For the text-containing cell, return its midpoint in (X, Y) coordinate format. 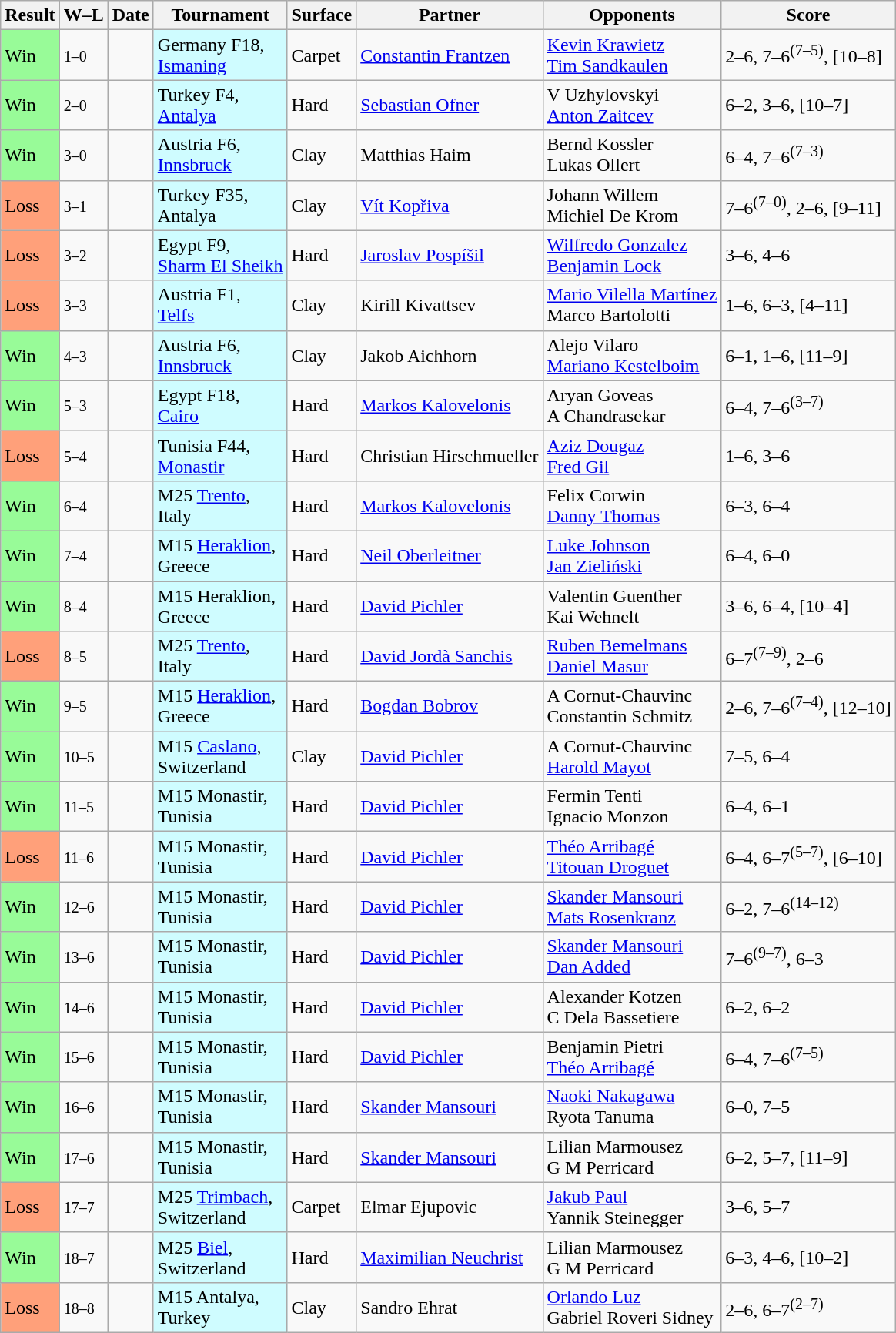
6–4, 6–7(5–7), [6–10] (808, 856)
1–6, 3–6 (808, 456)
Orlando Luz Gabriel Roveri Sidney (632, 1308)
17–6 (83, 1157)
6–4 (83, 505)
M15 Antalya, Turkey (220, 1308)
Jaroslav Pospíšil (450, 256)
Christian Hirschmueller (450, 456)
David Jordà Sanchis (450, 656)
2–6, 7–6(7–4), [12–10] (808, 707)
Fermin Tenti Ignacio Monzon (632, 807)
7–6(9–7), 6–3 (808, 956)
5–4 (83, 456)
3–6, 5–7 (808, 1207)
Mario Vilella Martínez Marco Bartolotti (632, 305)
V Uzhylovskyi Anton Zaitcev (632, 105)
Bernd Kossler Lukas Ollert (632, 156)
Alejo Vilaro Mariano Kestelboim (632, 356)
8–4 (83, 605)
3–3 (83, 305)
Egypt F18, Cairo (220, 405)
6–4, 7–6(3–7) (808, 405)
Jakob Aichhorn (450, 356)
11–6 (83, 856)
14–6 (83, 1007)
Turkey F4, Antalya (220, 105)
Austria F1, Telfs (220, 305)
6–4, 6–1 (808, 807)
A Cornut-Chauvinc Constantin Schmitz (632, 707)
11–5 (83, 807)
Sandro Ehrat (450, 1308)
2–6, 6–7(2–7) (808, 1308)
10–5 (83, 756)
1–6, 6–3, [4–11] (808, 305)
6–2, 7–6(14–12) (808, 907)
Ruben Bemelmans Daniel Masur (632, 656)
5–3 (83, 405)
16–6 (83, 1107)
M15 Caslano, Switzerland (220, 756)
Neil Oberleitner (450, 556)
Constantin Frantzen (450, 55)
Result (30, 15)
Naoki Nakagawa Ryota Tanuma (632, 1107)
7–4 (83, 556)
6–2, 6–2 (808, 1007)
Date (131, 15)
Sebastian Ofner (450, 105)
6–0, 7–5 (808, 1107)
3–1 (83, 205)
Vít Kopřiva (450, 205)
Tournament (220, 15)
9–5 (83, 707)
6–2, 5–7, [11–9] (808, 1157)
1–0 (83, 55)
2–0 (83, 105)
Skander Mansouri Dan Added (632, 956)
17–7 (83, 1207)
3–2 (83, 256)
Opponents (632, 15)
6–2, 3–6, [10–7] (808, 105)
6–4, 7–6(7–3) (808, 156)
Matthias Haim (450, 156)
Luke Johnson Jan Zieliński (632, 556)
6–3, 6–4 (808, 505)
Jakub Paul Yannik Steinegger (632, 1207)
Bogdan Bobrov (450, 707)
4–3 (83, 356)
18–8 (83, 1308)
M25 Trimbach, Switzerland (220, 1207)
6–3, 4–6, [10–2] (808, 1257)
18–7 (83, 1257)
12–6 (83, 907)
6–7(7–9), 2–6 (808, 656)
Théo Arribagé Titouan Droguet (632, 856)
Alexander Kotzen C Dela Bassetiere (632, 1007)
Felix Corwin Danny Thomas (632, 505)
8–5 (83, 656)
6–1, 1–6, [11–9] (808, 356)
Egypt F9, Sharm El Sheikh (220, 256)
Benjamin Pietri Théo Arribagé (632, 1057)
6–4, 6–0 (808, 556)
Valentin Guenther Kai Wehnelt (632, 605)
Skander Mansouri Mats Rosenkranz (632, 907)
7–6(7–0), 2–6, [9–11] (808, 205)
3–0 (83, 156)
15–6 (83, 1057)
Surface (322, 15)
Wilfredo Gonzalez Benjamin Lock (632, 256)
Kevin Krawietz Tim Sandkaulen (632, 55)
Elmar Ejupovic (450, 1207)
Kirill Kivattsev (450, 305)
Aziz Dougaz Fred Gil (632, 456)
Maximilian Neuchrist (450, 1257)
W–L (83, 15)
Turkey F35, Antalya (220, 205)
13–6 (83, 956)
7–5, 6–4 (808, 756)
Tunisia F44, Monastir (220, 456)
Aryan Goveas A Chandrasekar (632, 405)
M25 Biel, Switzerland (220, 1257)
Partner (450, 15)
Score (808, 15)
6–4, 7–6(7–5) (808, 1057)
3–6, 6–4, [10–4] (808, 605)
3–6, 4–6 (808, 256)
2–6, 7–6(7–5), [10–8] (808, 55)
A Cornut-Chauvinc Harold Mayot (632, 756)
Germany F18, Ismaning (220, 55)
Johann Willem Michiel De Krom (632, 205)
